Output the [x, y] coordinate of the center of the cell containing the given text.  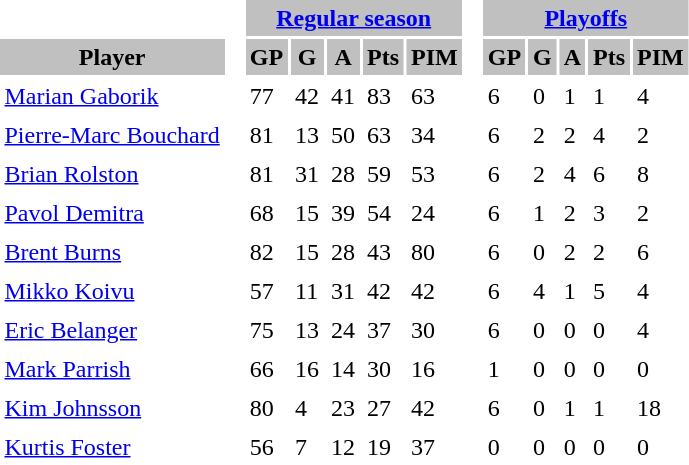
14 [344, 369]
41 [344, 96]
Regular season [354, 18]
11 [308, 291]
7 [308, 447]
54 [384, 213]
23 [344, 408]
Kurtis Foster [112, 447]
12 [344, 447]
Player [112, 57]
39 [344, 213]
66 [266, 369]
82 [266, 252]
19 [384, 447]
Mikko Koivu [112, 291]
75 [266, 330]
5 [610, 291]
43 [384, 252]
57 [266, 291]
Marian Gaborik [112, 96]
Mark Parrish [112, 369]
56 [266, 447]
77 [266, 96]
27 [384, 408]
Brian Rolston [112, 174]
34 [435, 135]
3 [610, 213]
50 [344, 135]
8 [661, 174]
53 [435, 174]
Playoffs [586, 18]
Kim Johnsson [112, 408]
Pierre-Marc Bouchard [112, 135]
59 [384, 174]
68 [266, 213]
Brent Burns [112, 252]
Eric Belanger [112, 330]
18 [661, 408]
83 [384, 96]
Pavol Demitra [112, 213]
